Extract the [x, y] coordinate from the center of the cell holding the provided text.  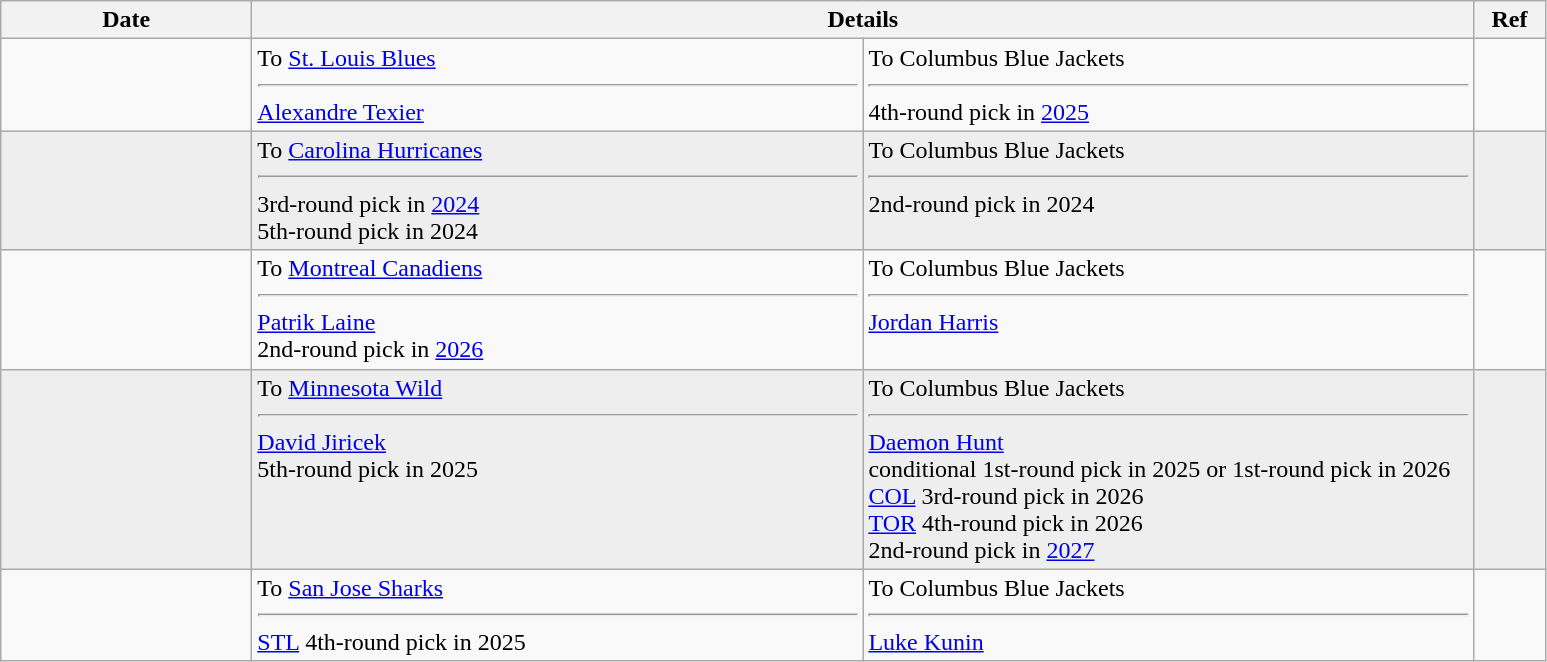
To Columbus Blue JacketsJordan Harris [1168, 310]
To San Jose SharksSTL 4th-round pick in 2025 [558, 615]
To St. Louis BluesAlexandre Texier [558, 85]
To Montreal CanadiensPatrik Laine2nd-round pick in 2026 [558, 310]
To Columbus Blue JacketsLuke Kunin [1168, 615]
To Minnesota WildDavid Jiricek5th-round pick in 2025 [558, 469]
To Carolina Hurricanes3rd-round pick in 20245th-round pick in 2024 [558, 190]
Ref [1510, 20]
To Columbus Blue Jackets4th-round pick in 2025 [1168, 85]
Date [126, 20]
To Columbus Blue Jackets2nd-round pick in 2024 [1168, 190]
Details [863, 20]
